Pinpoint the cell where the given text exists, returning its [x, y] midpoint coordinate. 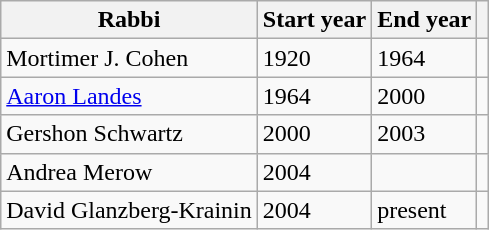
present [424, 210]
Gershon Schwartz [130, 134]
End year [424, 20]
1920 [314, 58]
Start year [314, 20]
David Glanzberg-Krainin [130, 210]
Aaron Landes [130, 96]
Andrea Merow [130, 172]
Mortimer J. Cohen [130, 58]
Rabbi [130, 20]
2003 [424, 134]
